Return the [X, Y] coordinate for the center point of the cell that contains the specified text.  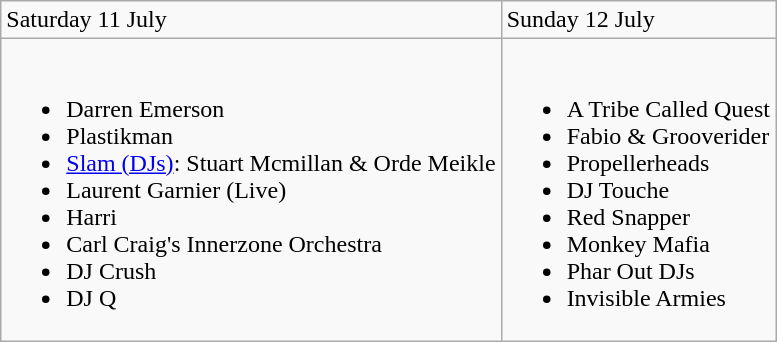
A Tribe Called QuestFabio & GrooveriderPropellerheadsDJ ToucheRed SnapperMonkey MafiaPhar Out DJsInvisible Armies [638, 190]
Saturday 11 July [251, 20]
Sunday 12 July [638, 20]
Darren EmersonPlastikmanSlam (DJs): Stuart Mcmillan & Orde MeikleLaurent Garnier (Live)HarriCarl Craig's Innerzone OrchestraDJ CrushDJ Q [251, 190]
